Locate the cell with the specified text and output its [X, Y] center coordinate. 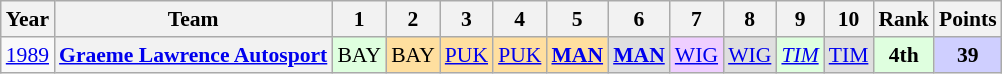
4 [520, 19]
Points [968, 19]
6 [639, 19]
Rank [904, 19]
10 [849, 19]
8 [750, 19]
3 [466, 19]
9 [800, 19]
39 [968, 55]
Team [193, 19]
2 [413, 19]
1 [359, 19]
Year [28, 19]
5 [577, 19]
1989 [28, 55]
Graeme Lawrence Autosport [193, 55]
4th [904, 55]
7 [696, 19]
